Identify which cell holds the provided text, then report its [X, Y] central coordinate. 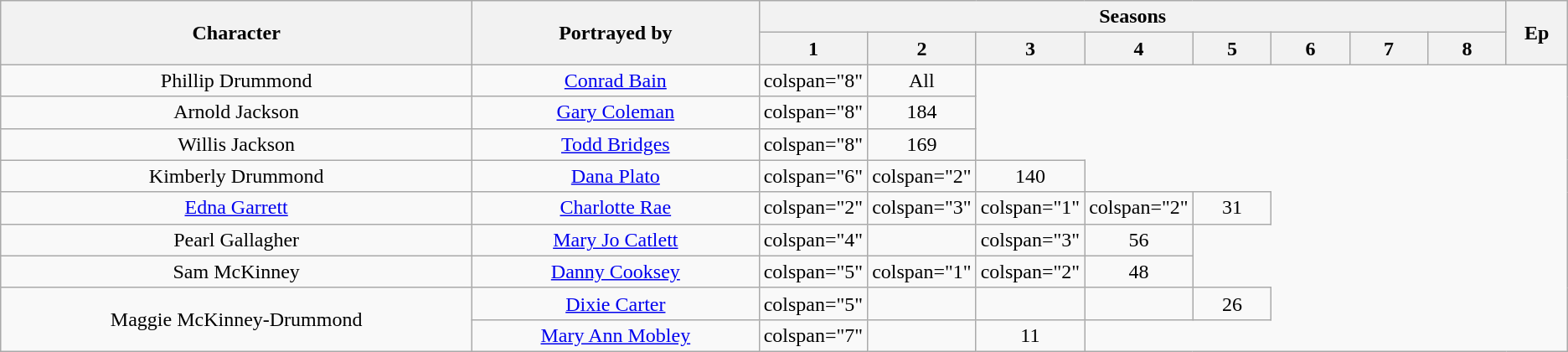
5 [1232, 49]
Phillip Drummond [236, 80]
Willis Jackson [236, 144]
Danny Cooksey [616, 272]
Sam McKinney [236, 272]
Character [236, 33]
184 [922, 112]
Conrad Bain [616, 80]
169 [922, 144]
1 [813, 49]
Kimberly Drummond [236, 176]
Pearl Gallagher [236, 240]
7 [1389, 49]
Mary Jo Catlett [616, 240]
56 [1139, 240]
Mary Ann Mobley [616, 335]
colspan="7" [813, 335]
31 [1232, 208]
140 [1030, 176]
Seasons [1132, 17]
Edna Garrett [236, 208]
colspan="6" [813, 176]
Portrayed by [616, 33]
Dixie Carter [616, 303]
26 [1232, 303]
Todd Bridges [616, 144]
Maggie McKinney-Drummond [236, 319]
Ep [1536, 33]
Dana Plato [616, 176]
3 [1030, 49]
Gary Coleman [616, 112]
4 [1139, 49]
colspan="4" [813, 240]
2 [922, 49]
All [922, 80]
11 [1030, 335]
Charlotte Rae [616, 208]
6 [1311, 49]
Arnold Jackson [236, 112]
8 [1467, 49]
48 [1139, 272]
